Determine the (X, Y) coordinate at the center of the cell enclosing the given text.  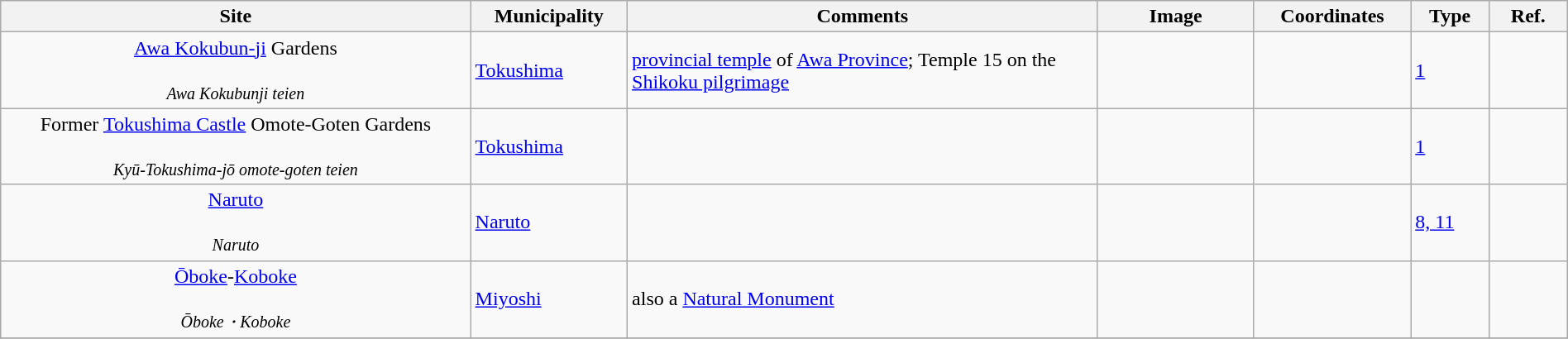
Site (236, 17)
Municipality (549, 17)
8, 11 (1451, 222)
Coordinates (1331, 17)
Awa Kokubun-ji GardensAwa Kokubunji teien (236, 70)
Image (1176, 17)
also a Natural Monument (863, 299)
Naruto (549, 222)
Comments (863, 17)
Former Tokushima Castle Omote-Goten GardensKyū-Tokushima-jō omote-goten teien (236, 146)
Miyoshi (549, 299)
Type (1451, 17)
provincial temple of Awa Province; Temple 15 on the Shikoku pilgrimage (863, 70)
NarutoNaruto (236, 222)
Ref. (1528, 17)
Ōboke-KobokeŌboke・Koboke (236, 299)
